Locate the cell with the specified text and output its (X, Y) center coordinate. 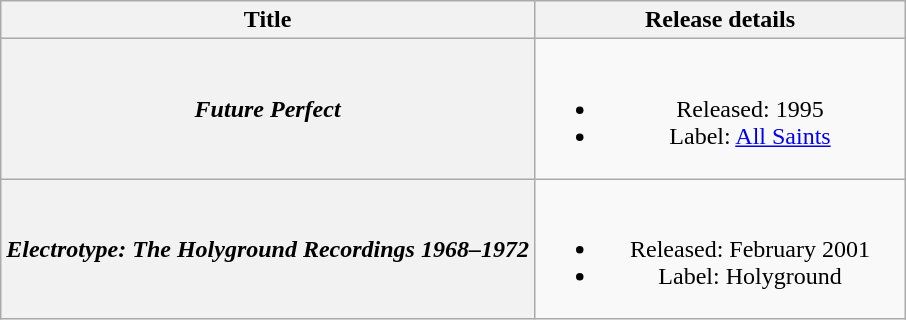
Electrotype: The Holyground Recordings 1968–1972 (268, 249)
Future Perfect (268, 109)
Title (268, 20)
Release details (720, 20)
Released: 1995Label: All Saints (720, 109)
Released: February 2001Label: Holyground (720, 249)
